Pinpoint the cell where the given text exists, returning its (x, y) midpoint coordinate. 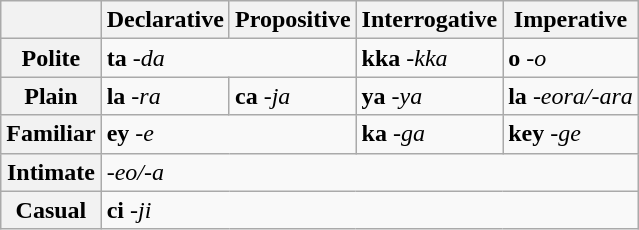
ey -e (228, 134)
o -o (571, 58)
ci -ji (370, 210)
ka -ga (430, 134)
Imperative (571, 20)
Interrogative (430, 20)
Casual (51, 210)
-eo/-a (370, 172)
Plain (51, 96)
key -ge (571, 134)
la -ra (165, 96)
ca -ja (292, 96)
Polite (51, 58)
ta -da (228, 58)
Declarative (165, 20)
Propositive (292, 20)
la -eora/-ara (571, 96)
ya -ya (430, 96)
kka -kka (430, 58)
Familiar (51, 134)
Intimate (51, 172)
